Extract the (x, y) coordinate from the center of the cell holding the provided text.  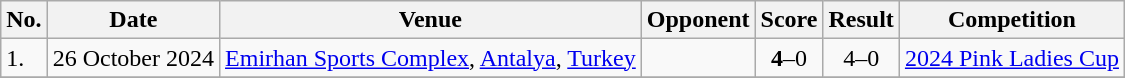
1. (24, 58)
2024 Pink Ladies Cup (1012, 58)
Result (861, 20)
Date (133, 20)
Emirhan Sports Complex, Antalya, Turkey (431, 58)
26 October 2024 (133, 58)
No. (24, 20)
Venue (431, 20)
Opponent (698, 20)
Score (789, 20)
Competition (1012, 20)
